From the cell containing the given text, extract its center point as [x, y] coordinate. 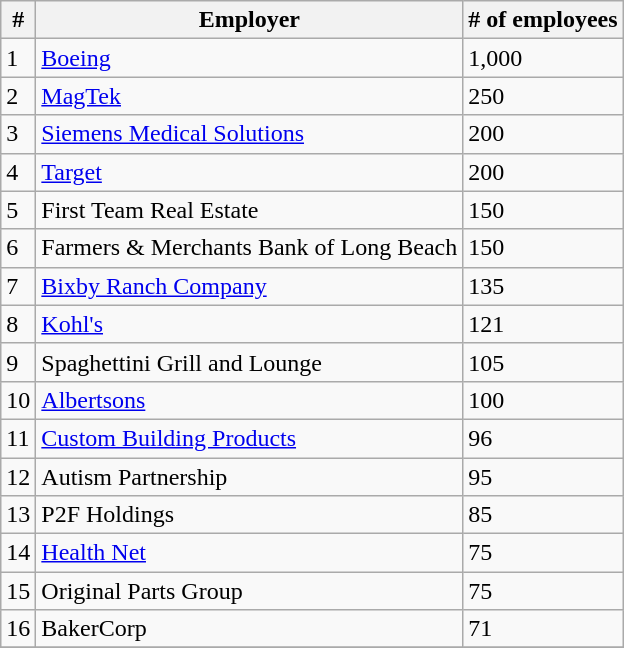
Custom Building Products [250, 438]
Employer [250, 20]
Albertsons [250, 400]
Bixby Ranch Company [250, 286]
# of employees [543, 20]
5 [18, 210]
MagTek [250, 96]
85 [543, 515]
Boeing [250, 58]
100 [543, 400]
8 [18, 324]
12 [18, 477]
96 [543, 438]
Kohl's [250, 324]
Siemens Medical Solutions [250, 134]
1,000 [543, 58]
6 [18, 248]
9 [18, 362]
11 [18, 438]
105 [543, 362]
P2F Holdings [250, 515]
Health Net [250, 553]
121 [543, 324]
Spaghettini Grill and Lounge [250, 362]
Farmers & Merchants Bank of Long Beach [250, 248]
1 [18, 58]
13 [18, 515]
Autism Partnership [250, 477]
95 [543, 477]
16 [18, 629]
4 [18, 172]
14 [18, 553]
# [18, 20]
71 [543, 629]
First Team Real Estate [250, 210]
Original Parts Group [250, 591]
15 [18, 591]
135 [543, 286]
Target [250, 172]
BakerCorp [250, 629]
2 [18, 96]
250 [543, 96]
7 [18, 286]
3 [18, 134]
10 [18, 400]
